Locate the cell with the specified text and output its [x, y] center coordinate. 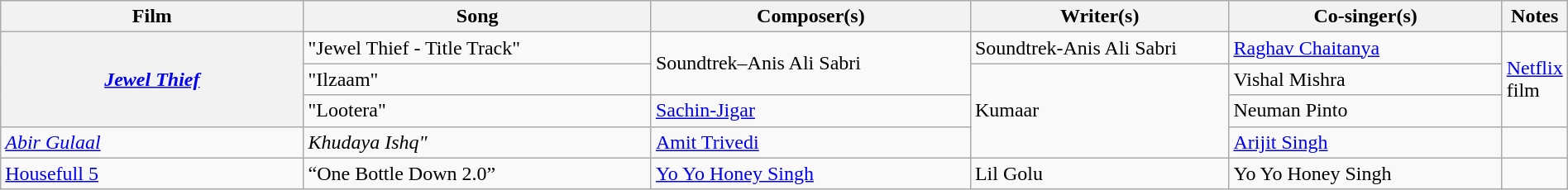
Vishal Mishra [1365, 79]
"Lootera" [477, 111]
Notes [1535, 17]
Lil Golu [1100, 173]
Housefull 5 [152, 173]
Jewel Thief [152, 79]
Co-singer(s) [1365, 17]
Abir Gulaal [152, 142]
Khudaya Ishq" [477, 142]
Arijit Singh [1365, 142]
Sachin-Jigar [810, 111]
Composer(s) [810, 17]
Film [152, 17]
"Jewel Thief - Title Track" [477, 48]
Soundtrek–Anis Ali Sabri [810, 64]
Soundtrek-Anis Ali Sabri [1100, 48]
"Ilzaam" [477, 79]
Amit Trivedi [810, 142]
Raghav Chaitanya [1365, 48]
Song [477, 17]
Kumaar [1100, 111]
Netflix film [1535, 79]
Writer(s) [1100, 17]
Neuman Pinto [1365, 111]
“One Bottle Down 2.0” [477, 173]
